From the cell containing the given text, extract its center point as [X, Y] coordinate. 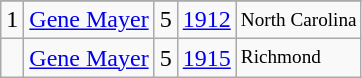
1915 [206, 58]
1 [12, 20]
North Carolina [298, 20]
Richmond [298, 58]
1912 [206, 20]
